Determine the (x, y) coordinate at the center of the cell enclosing the given text.  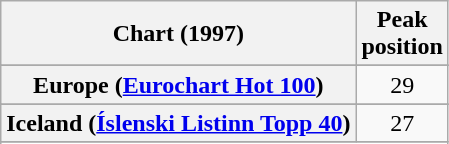
27 (402, 123)
Europe (Eurochart Hot 100) (178, 85)
Chart (1997) (178, 34)
Iceland (Íslenski Listinn Topp 40) (178, 123)
Peakposition (402, 34)
29 (402, 85)
